Search for the cell housing the specified text and yield its [X, Y] center coordinate. 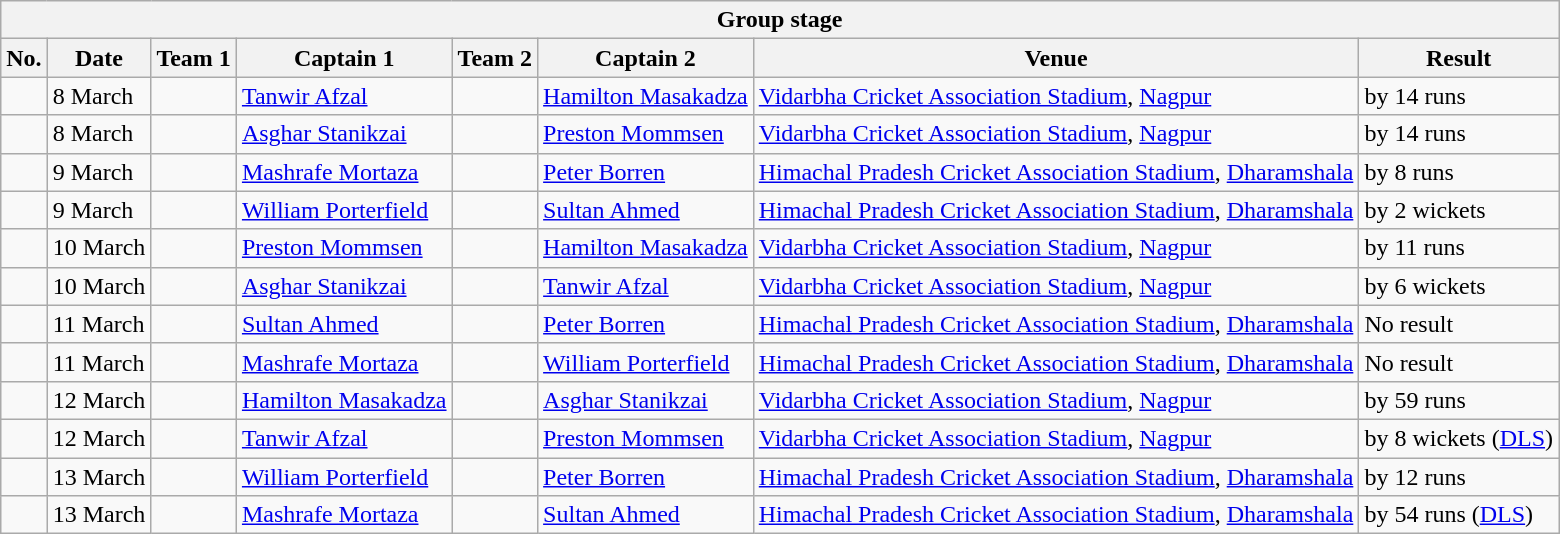
by 8 runs [1459, 172]
by 59 runs [1459, 400]
Venue [1056, 58]
Group stage [780, 20]
by 2 wickets [1459, 210]
by 8 wickets (DLS) [1459, 438]
by 54 runs (DLS) [1459, 515]
by 12 runs [1459, 477]
Captain 1 [344, 58]
by 6 wickets [1459, 286]
Team 2 [495, 58]
Result [1459, 58]
by 11 runs [1459, 248]
No. [24, 58]
Team 1 [194, 58]
Date [99, 58]
Captain 2 [646, 58]
